Extract the [x, y] coordinate from the center of the cell holding the provided text.  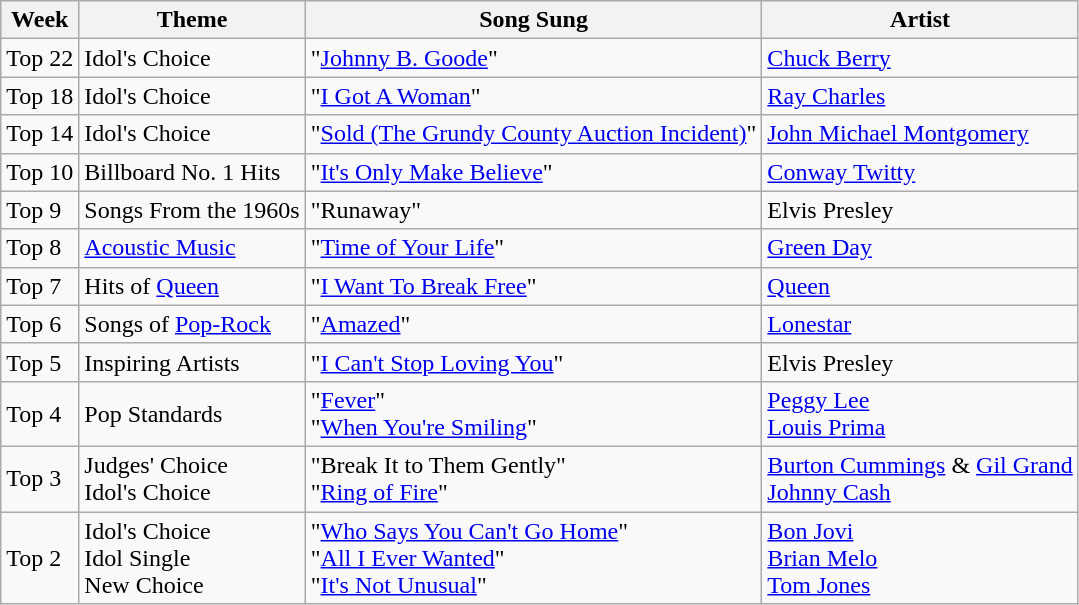
Pop Standards [192, 414]
Conway Twitty [920, 172]
Top 14 [40, 134]
Top 4 [40, 414]
"I Want To Break Free" [534, 286]
Songs of Pop-Rock [192, 324]
Acoustic Music [192, 248]
Top 2 [40, 558]
Songs From the 1960s [192, 210]
"Amazed" [534, 324]
Top 6 [40, 324]
Theme [192, 20]
Green Day [920, 248]
Top 22 [40, 58]
"Time of Your Life" [534, 248]
Top 3 [40, 478]
Chuck Berry [920, 58]
Billboard No. 1 Hits [192, 172]
Song Sung [534, 20]
"I Can't Stop Loving You" [534, 362]
Ray Charles [920, 96]
Inspiring Artists [192, 362]
Burton Cummings & Gil GrandJohnny Cash [920, 478]
"Johnny B. Goode" [534, 58]
"Break It to Them Gently""Ring of Fire" [534, 478]
"Who Says You Can't Go Home""All I Ever Wanted""It's Not Unusual" [534, 558]
Idol's ChoiceIdol SingleNew Choice [192, 558]
Judges' ChoiceIdol's Choice [192, 478]
Artist [920, 20]
"Sold (The Grundy County Auction Incident)" [534, 134]
Bon JoviBrian MeloTom Jones [920, 558]
"Fever""When You're Smiling" [534, 414]
Top 10 [40, 172]
"It's Only Make Believe" [534, 172]
Peggy LeeLouis Prima [920, 414]
"Runaway" [534, 210]
Lonestar [920, 324]
John Michael Montgomery [920, 134]
Hits of Queen [192, 286]
Top 9 [40, 210]
Top 8 [40, 248]
Top 5 [40, 362]
Top 18 [40, 96]
Queen [920, 286]
Week [40, 20]
"I Got A Woman" [534, 96]
Top 7 [40, 286]
